Pinpoint the cell where the given text exists, returning its (x, y) midpoint coordinate. 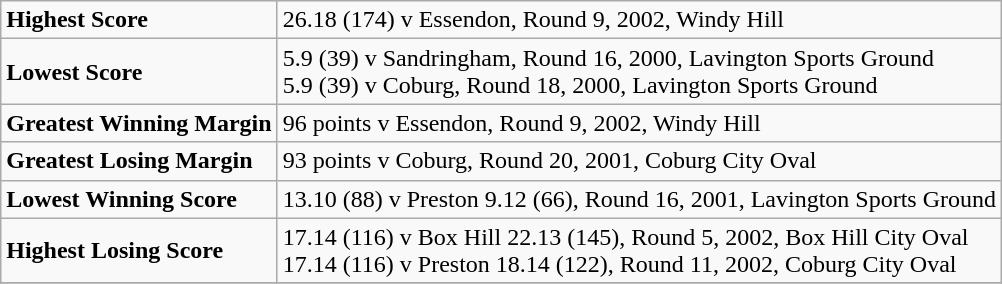
Greatest Winning Margin (139, 123)
Lowest Score (139, 72)
93 points v Coburg, Round 20, 2001, Coburg City Oval (639, 161)
Lowest Winning Score (139, 199)
Highest Losing Score (139, 250)
96 points v Essendon, Round 9, 2002, Windy Hill (639, 123)
5.9 (39) v Sandringham, Round 16, 2000, Lavington Sports Ground5.9 (39) v Coburg, Round 18, 2000, Lavington Sports Ground (639, 72)
Greatest Losing Margin (139, 161)
13.10 (88) v Preston 9.12 (66), Round 16, 2001, Lavington Sports Ground (639, 199)
26.18 (174) v Essendon, Round 9, 2002, Windy Hill (639, 20)
Highest Score (139, 20)
17.14 (116) v Box Hill 22.13 (145), Round 5, 2002, Box Hill City Oval17.14 (116) v Preston 18.14 (122), Round 11, 2002, Coburg City Oval (639, 250)
